Return [X, Y] of the center of cell containing provided text 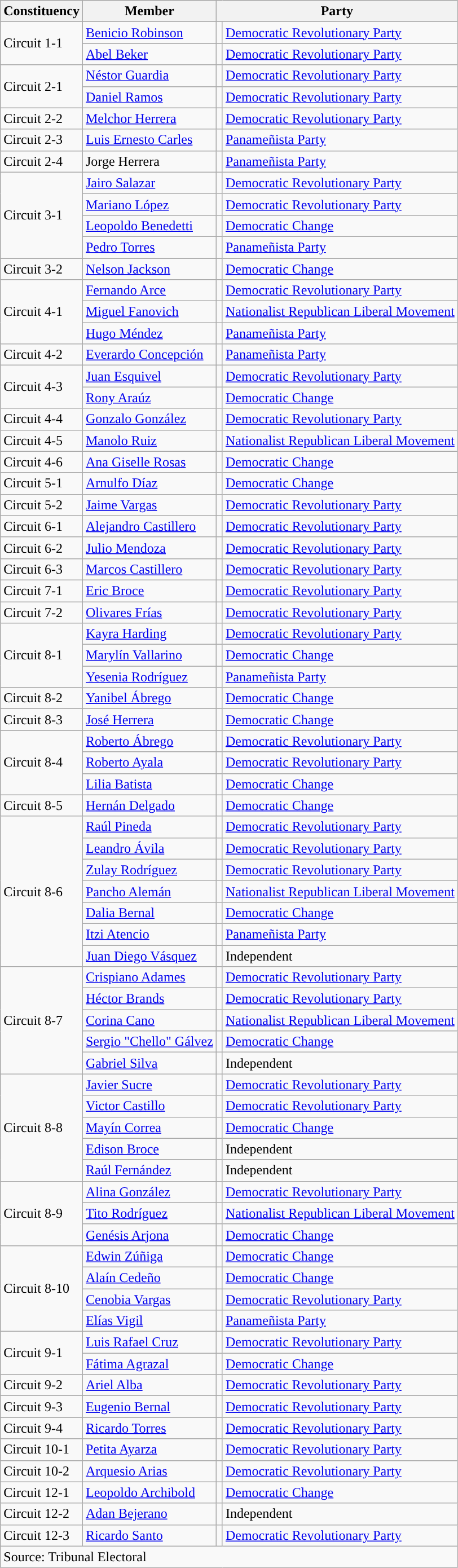
Marcos Castillero [149, 569]
Daniel Ramos [149, 97]
Circuit 2-2 [42, 118]
Party [337, 11]
Circuit 10-1 [42, 1450]
Fernando Arce [149, 290]
Leopoldo Archibold [149, 1492]
Circuit 8-7 [42, 1020]
Mayín Correa [149, 1127]
Circuit 8-3 [42, 720]
Tito Rodríguez [149, 1213]
Adan Bejerano [149, 1514]
Circuit 8-4 [42, 763]
Eric Broce [149, 591]
Circuit 12-2 [42, 1514]
Circuit 6-1 [42, 526]
Luis Rafael Cruz [149, 1342]
Circuit 7-1 [42, 591]
Victor Castillo [149, 1106]
Alaín Cedeño [149, 1278]
Ariel Alba [149, 1385]
Mariano López [149, 204]
Néstor Guardia [149, 76]
Arquesio Arias [149, 1471]
Circuit 9-2 [42, 1385]
Manolo Ruiz [149, 441]
Circuit 4-2 [42, 355]
Circuit 2-4 [42, 161]
Circuit 10-2 [42, 1471]
Circuit 4-3 [42, 387]
Roberto Ayala [149, 763]
Melchor Herrera [149, 118]
Circuit 6-3 [42, 569]
Arnulfo Díaz [149, 483]
Circuit 9-1 [42, 1353]
Javier Sucre [149, 1085]
Jorge Herrera [149, 161]
Roberto Ábrego [149, 741]
Benicio Robinson [149, 33]
Eugenio Bernal [149, 1407]
Circuit 5-2 [42, 505]
Constituency [42, 11]
Circuit 4-1 [42, 312]
Julio Mendoza [149, 548]
Olivares Frías [149, 612]
Everardo Concepción [149, 355]
Abel Beker [149, 54]
Circuit 8-8 [42, 1127]
Dalia Bernal [149, 913]
Corina Cano [149, 1020]
Circuit 8-6 [42, 891]
Source: Tribunal Electoral [229, 1557]
Circuit 8-2 [42, 698]
Edison Broce [149, 1149]
Circuit 8-5 [42, 805]
Leopoldo Benedetti [149, 226]
Circuit 8-9 [42, 1213]
Ana Giselle Rosas [149, 462]
Jaime Vargas [149, 505]
Circuit 1-1 [42, 43]
Juan Esquivel [149, 376]
Ricardo Torres [149, 1428]
Lilia Batista [149, 784]
Raúl Pineda [149, 827]
Gabriel Silva [149, 1063]
Crispiano Adames [149, 977]
Leandro Ávila [149, 848]
Sergio "Chello" Gálvez [149, 1042]
Itzi Atencio [149, 934]
Gonzalo González [149, 419]
Circuit 5-1 [42, 483]
Edwin Zúñiga [149, 1256]
Circuit 4-5 [42, 441]
Member [149, 11]
Fátima Agrazal [149, 1364]
Alejandro Castillero [149, 526]
Circuit 2-3 [42, 140]
Yesenia Rodríguez [149, 677]
Kayra Harding [149, 634]
Juan Diego Vásquez [149, 956]
Pancho Alemán [149, 891]
Yanibel Ábrego [149, 698]
Ricardo Santo [149, 1535]
Circuit 8-10 [42, 1288]
Circuit 9-4 [42, 1428]
Genésis Arjona [149, 1235]
Raúl Fernández [149, 1170]
Hugo Méndez [149, 333]
Marylín Vallarino [149, 655]
Circuit 12-3 [42, 1535]
Héctor Brands [149, 999]
Pedro Torres [149, 247]
Circuit 4-6 [42, 462]
Miguel Fanovich [149, 312]
Circuit 9-3 [42, 1407]
Circuit 3-1 [42, 215]
Elías Vigil [149, 1321]
Circuit 6-2 [42, 548]
Circuit 2-1 [42, 86]
Circuit 3-2 [42, 269]
Rony Araúz [149, 398]
Luis Ernesto Carles [149, 140]
Nelson Jackson [149, 269]
Jairo Salazar [149, 183]
Hernán Delgado [149, 805]
Zulay Rodríguez [149, 870]
Petita Ayarza [149, 1450]
Circuit 8-1 [42, 655]
Circuit 7-2 [42, 612]
Circuit 12-1 [42, 1492]
José Herrera [149, 720]
Alina González [149, 1192]
Cenobia Vargas [149, 1299]
Circuit 4-4 [42, 419]
